Output the [x, y] coordinate of the center of the cell containing the given text.  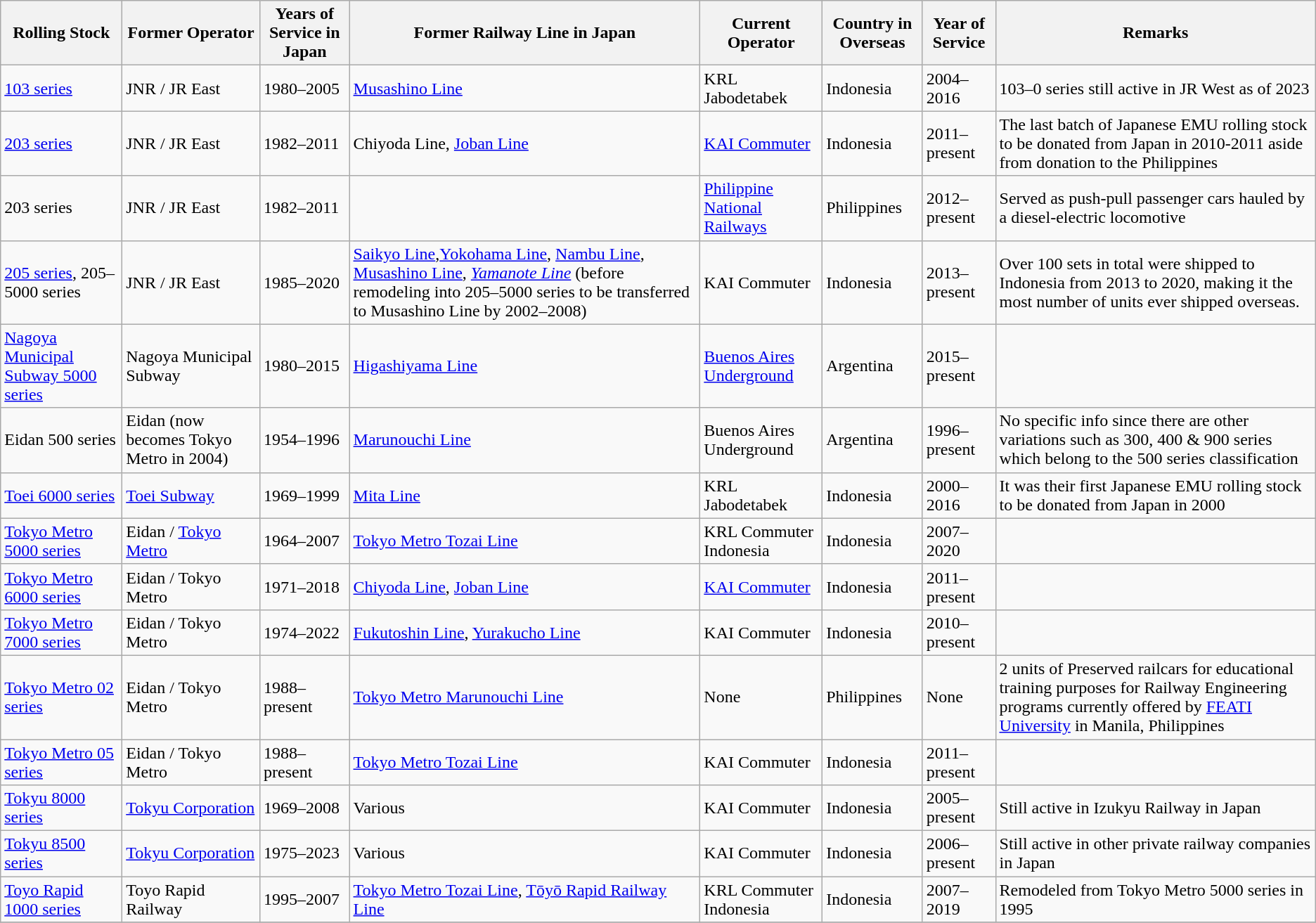
2000–2016 [959, 495]
Still active in Izukyu Railway in Japan [1156, 808]
Former Railway Line in Japan [524, 33]
1996–present [959, 440]
Philippine National Railways [761, 208]
Eidan 500 series [62, 440]
Tokyo Metro 6000 series [62, 586]
2012–present [959, 208]
103 series [62, 89]
205 series, 205–5000 series [62, 283]
1971–2018 [305, 586]
Tokyo Metro 7000 series [62, 633]
2013–present [959, 283]
1980–2005 [305, 89]
Eidan (now becomes Tokyo Metro in 2004) [191, 440]
2006–present [959, 853]
2004–2016 [959, 89]
Tokyo Metro 02 series [62, 697]
Remarks [1156, 33]
1985–2020 [305, 283]
1969–1999 [305, 495]
1969–2008 [305, 808]
Country in Overseas [873, 33]
Years of Service in Japan [305, 33]
Musashino Line [524, 89]
Former Operator [191, 33]
Marunouchi Line [524, 440]
2010–present [959, 633]
Toei Subway [191, 495]
Current Operator [761, 33]
Nagoya Municipal Subway 5000 series [62, 366]
103–0 series still active in JR West as of 2023 [1156, 89]
It was their first Japanese EMU rolling stock to be donated from Japan in 2000 [1156, 495]
Tokyo Metro Marunouchi Line [524, 697]
No specific info since there are other variations such as 300, 400 & 900 series which belong to the 500 series classification [1156, 440]
Rolling Stock [62, 33]
Tokyo Metro 05 series [62, 762]
2007–2019 [959, 900]
Over 100 sets in total were shipped to Indonesia from 2013 to 2020, making it the most number of units ever shipped overseas. [1156, 283]
Still active in other private railway companies in Japan [1156, 853]
1975–2023 [305, 853]
Tokyo Metro Tozai Line, Tōyō Rapid Railway Line [524, 900]
Toyo Rapid Railway [191, 900]
2005–present [959, 808]
1974–2022 [305, 633]
Higashiyama Line [524, 366]
Toyo Rapid 1000 series [62, 900]
Year of Service [959, 33]
2007–2020 [959, 541]
Served as push-pull passenger cars hauled by a diesel-electric locomotive [1156, 208]
Tokyo Metro 5000 series [62, 541]
Remodeled from Tokyo Metro 5000 series in 1995 [1156, 900]
Fukutoshin Line, Yurakucho Line [524, 633]
1995–2007 [305, 900]
2015–present [959, 366]
Tokyu 8500 series [62, 853]
The last batch of Japanese EMU rolling stock to be donated from Japan in 2010-2011 aside from donation to the Philippines [1156, 143]
Nagoya Municipal Subway [191, 366]
Mita Line [524, 495]
1980–2015 [305, 366]
Toei 6000 series [62, 495]
1954–1996 [305, 440]
1964–2007 [305, 541]
Tokyu 8000 series [62, 808]
